From the cell containing the given text, extract its center point as (x, y) coordinate. 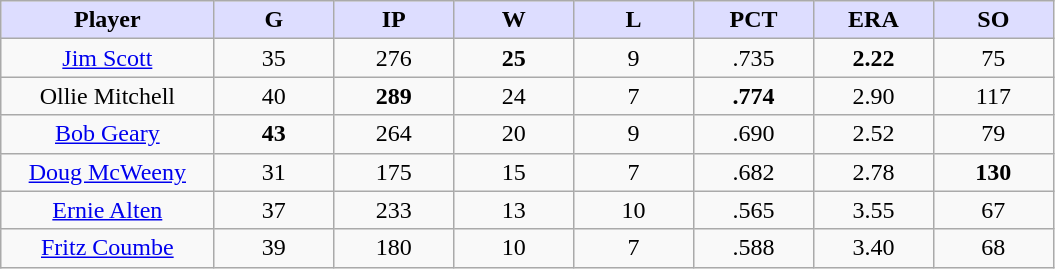
2.22 (873, 58)
37 (274, 210)
W (514, 20)
79 (993, 134)
PCT (754, 20)
25 (514, 58)
Jim Scott (108, 58)
Fritz Coumbe (108, 248)
.588 (754, 248)
180 (394, 248)
233 (394, 210)
35 (274, 58)
117 (993, 96)
43 (274, 134)
.682 (754, 172)
Player (108, 20)
68 (993, 248)
2.78 (873, 172)
276 (394, 58)
75 (993, 58)
39 (274, 248)
Bob Geary (108, 134)
20 (514, 134)
.735 (754, 58)
.690 (754, 134)
40 (274, 96)
264 (394, 134)
3.55 (873, 210)
175 (394, 172)
15 (514, 172)
Doug McWeeny (108, 172)
67 (993, 210)
2.90 (873, 96)
3.40 (873, 248)
13 (514, 210)
L (634, 20)
.565 (754, 210)
24 (514, 96)
ERA (873, 20)
289 (394, 96)
G (274, 20)
2.52 (873, 134)
Ollie Mitchell (108, 96)
Ernie Alten (108, 210)
IP (394, 20)
SO (993, 20)
.774 (754, 96)
31 (274, 172)
130 (993, 172)
